Pinpoint the cell where the given text exists, returning its [X, Y] midpoint coordinate. 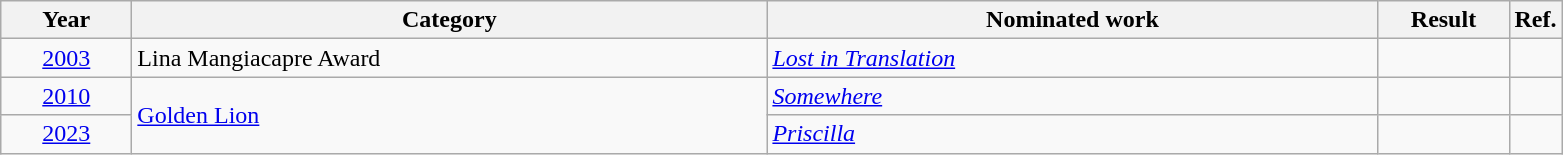
Result [1444, 20]
2010 [66, 96]
Ref. [1536, 20]
Lost in Translation [1072, 58]
Somewhere [1072, 96]
Priscilla [1072, 134]
Category [450, 20]
Year [66, 20]
Golden Lion [450, 115]
2003 [66, 58]
2023 [66, 134]
Nominated work [1072, 20]
Lina Mangiacapre Award [450, 58]
